Capture the cell that displays the provided text and extract its [X, Y] central coordinate. 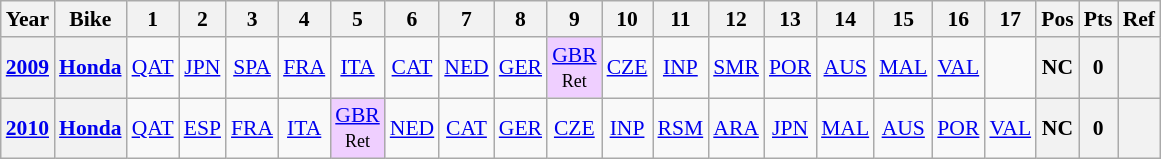
14 [845, 19]
10 [628, 19]
8 [520, 19]
ARA [736, 128]
Year [28, 19]
4 [304, 19]
Ref [1139, 19]
Bike [90, 19]
SPA [252, 68]
11 [680, 19]
2010 [28, 128]
SMR [736, 68]
12 [736, 19]
9 [574, 19]
3 [252, 19]
13 [790, 19]
Pos [1058, 19]
2009 [28, 68]
ESP [202, 128]
RSM [680, 128]
5 [358, 19]
7 [466, 19]
15 [903, 19]
1 [153, 19]
16 [958, 19]
Pts [1098, 19]
17 [1010, 19]
6 [412, 19]
2 [202, 19]
